Return the [x, y] coordinate for the center point of the cell that contains the specified text.  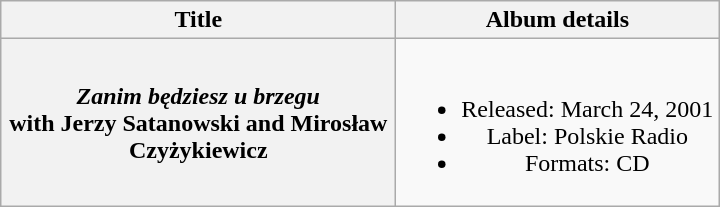
Album details [558, 20]
Released: March 24, 2001Label: Polskie RadioFormats: CD [558, 122]
Title [198, 20]
Zanim będziesz u brzeguwith Jerzy Satanowski and Mirosław Czyżykiewicz [198, 122]
